From the cell containing the given text, extract its center point as (x, y) coordinate. 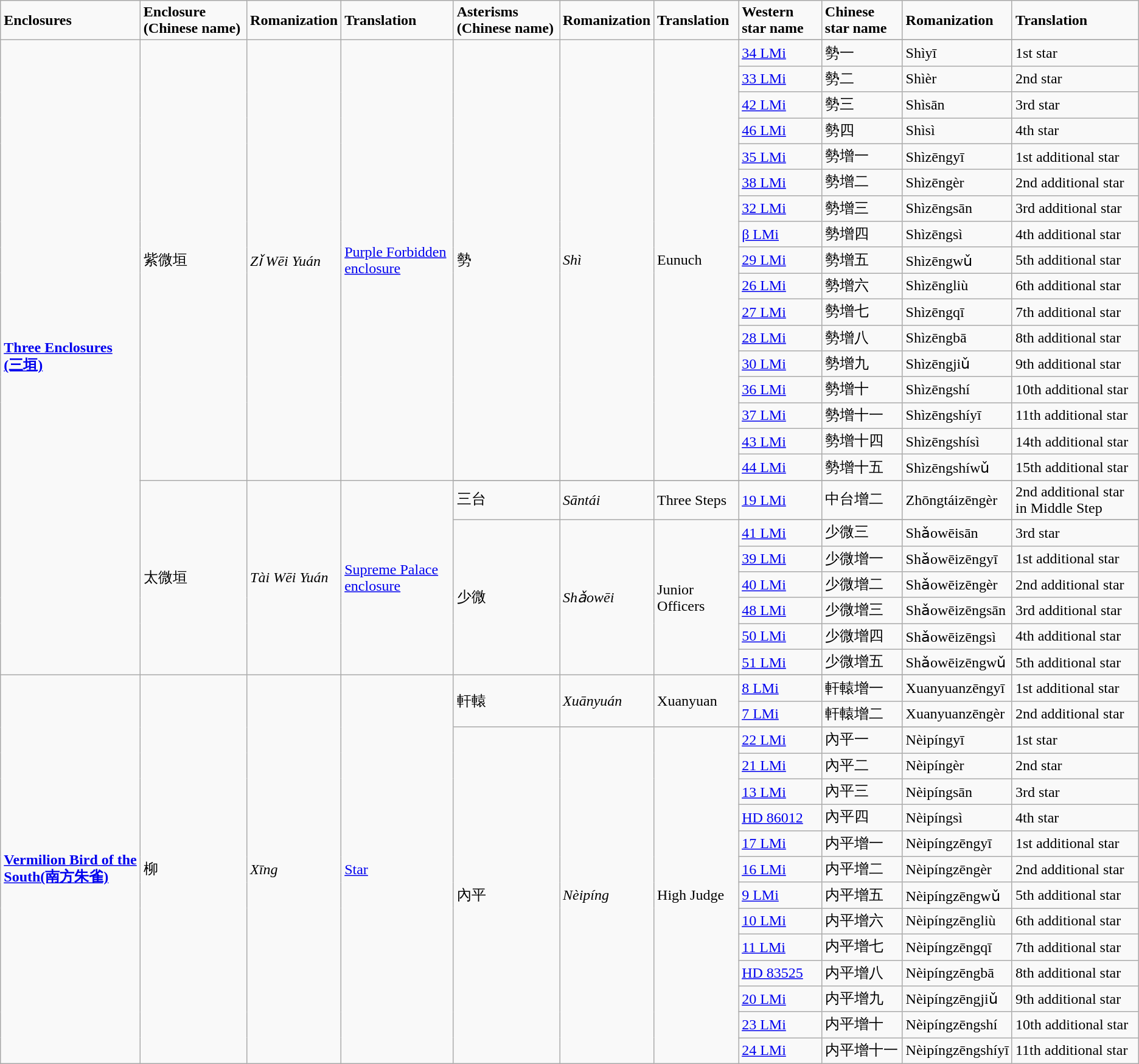
7 LMi (780, 714)
軒轅 (506, 701)
Nèipíngzēngbā (957, 973)
39 LMi (780, 558)
内平增十一 (862, 1051)
Nèipíngzēngwǔ (957, 895)
內平二 (862, 767)
勢增十五 (862, 467)
Tài Wēi Yuán (294, 577)
勢增一 (862, 157)
14th additional star (1075, 442)
9 LMi (780, 895)
Shìzēngjiǔ (957, 364)
紫微垣 (193, 260)
Nèipíngzēngshí (957, 1024)
内平增十 (862, 1024)
Shǎowēizēngèr (957, 585)
21 LMi (780, 767)
Star (397, 869)
Shìèr (957, 79)
勢三 (862, 105)
Nèipíngzēngqī (957, 947)
Shǎowēizēngwǔ (957, 662)
Western star name (780, 21)
Nèipíngzēngyī (957, 843)
Junior Officers (696, 597)
Enclosures (71, 21)
Nèipíngzēngjiǔ (957, 999)
46 LMi (780, 131)
Nèipíngyī (957, 740)
34 LMi (780, 54)
内平增六 (862, 921)
內平一 (862, 740)
27 LMi (780, 311)
Sāntái (607, 500)
Nèipíngsì (957, 818)
15th additional star (1075, 467)
Asterisms (Chinese name) (506, 21)
Shìzēngèr (957, 183)
8 LMi (780, 689)
37 LMi (780, 416)
勢增五 (862, 260)
Nèipíngzēngshíyī (957, 1051)
22 LMi (780, 740)
20 LMi (780, 999)
Shìsì (957, 131)
勢增八 (862, 338)
42 LMi (780, 105)
Shì (607, 260)
HD 86012 (780, 818)
Xuanyuanzēngyī (957, 689)
少微 (506, 597)
48 LMi (780, 611)
內平三 (862, 792)
Shǎowēizēngsì (957, 636)
38 LMi (780, 183)
32 LMi (780, 208)
Three Steps (696, 500)
Shìzēngshíyī (957, 416)
内平增八 (862, 973)
Xuanyuan (696, 701)
少微三 (862, 533)
內平 (506, 895)
Eunuch (696, 260)
太微垣 (193, 577)
勢四 (862, 131)
勢增十四 (862, 442)
33 LMi (780, 79)
41 LMi (780, 533)
Shìzēngyī (957, 157)
勢增六 (862, 286)
51 LMi (780, 662)
Nèipíng (607, 895)
Shìzēngsì (957, 235)
Shǎowēi (607, 597)
少微增五 (862, 662)
Shìzēngsān (957, 208)
Shìzēngshí (957, 389)
43 LMi (780, 442)
勢增十一 (862, 416)
29 LMi (780, 260)
50 LMi (780, 636)
内平增一 (862, 843)
Zhōngtáizēngèr (957, 500)
Supreme Palace enclosure (397, 577)
少微增四 (862, 636)
Shǎowēizēngsān (957, 611)
44 LMi (780, 467)
β LMi (780, 235)
23 LMi (780, 1024)
Shìsān (957, 105)
Nèipíngèr (957, 767)
勢二 (862, 79)
28 LMi (780, 338)
少微增一 (862, 558)
Shǎowēizēngyī (957, 558)
勢一 (862, 54)
Three Enclosures (三垣) (71, 358)
内平增二 (862, 870)
内平增五 (862, 895)
16 LMi (780, 870)
Xuānyuán (607, 701)
Vermilion Bird of the South(南方朱雀) (71, 869)
Shìzēngshíwǔ (957, 467)
Shìzēngqī (957, 311)
Enclosure (Chinese name) (193, 21)
36 LMi (780, 389)
Shìyī (957, 54)
内平增七 (862, 947)
2nd additional star in Middle Step (1075, 500)
勢增九 (862, 364)
High Judge (696, 895)
35 LMi (780, 157)
少微增二 (862, 585)
內平四 (862, 818)
Shìzēngshísì (957, 442)
11 LMi (780, 947)
内平增九 (862, 999)
19 LMi (780, 500)
Nèipíngzēngliù (957, 921)
Nèipíngsān (957, 792)
Chinese star name (862, 21)
26 LMi (780, 286)
Shìzēngbā (957, 338)
17 LMi (780, 843)
24 LMi (780, 1051)
HD 83525 (780, 973)
Nèipíngzēngèr (957, 870)
軒轅增一 (862, 689)
13 LMi (780, 792)
10 LMi (780, 921)
軒轅增二 (862, 714)
30 LMi (780, 364)
Xuanyuanzēngèr (957, 714)
勢增二 (862, 183)
勢增七 (862, 311)
勢 (506, 260)
少微增三 (862, 611)
柳 (193, 869)
勢增四 (862, 235)
Xīng (294, 869)
Zǐ Wēi Yuán (294, 260)
Shìzēngwǔ (957, 260)
勢增十 (862, 389)
三台 (506, 500)
中台增二 (862, 500)
Shǎowēisān (957, 533)
勢增三 (862, 208)
40 LMi (780, 585)
Purple Forbidden enclosure (397, 260)
Shìzēngliù (957, 286)
